Return the [x, y] coordinate for the center point of the cell that contains the specified text.  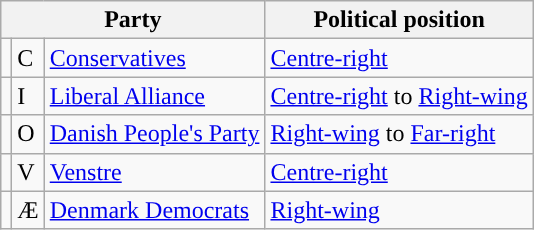
Party [133, 20]
Right-wing to Far-right [399, 134]
O [28, 134]
I [28, 96]
Political position [399, 20]
Centre-right to Right-wing [399, 96]
C [28, 58]
Æ [28, 210]
Right-wing [399, 210]
Conservatives [154, 58]
Venstre [154, 172]
Denmark Democrats [154, 210]
V [28, 172]
Danish People's Party [154, 134]
Liberal Alliance [154, 96]
